For the text-containing cell, return its midpoint in [x, y] coordinate format. 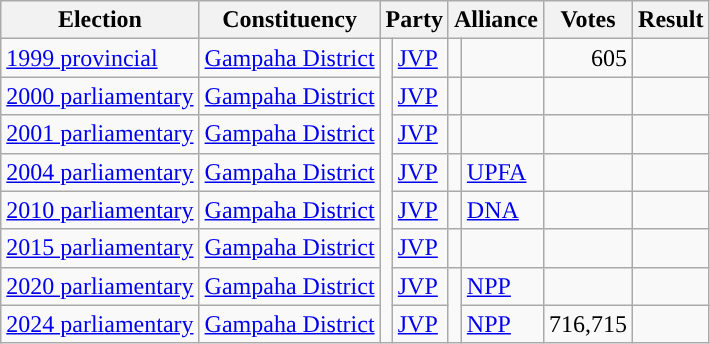
Votes [588, 20]
2010 parliamentary [100, 210]
716,715 [588, 324]
2020 parliamentary [100, 286]
Party [414, 20]
2024 parliamentary [100, 324]
1999 provincial [100, 58]
2004 parliamentary [100, 172]
Alliance [496, 20]
Election [100, 20]
Constituency [290, 20]
605 [588, 58]
2000 parliamentary [100, 96]
UPFA [502, 172]
Result [671, 20]
DNA [502, 210]
2001 parliamentary [100, 134]
2015 parliamentary [100, 248]
